Provide the [x, y] coordinate of the cell's center where the given text is located.  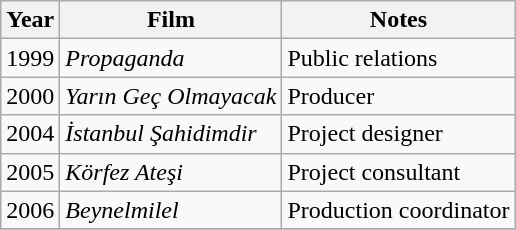
Beynelmilel [171, 210]
Propaganda [171, 58]
Project consultant [398, 172]
Production coordinator [398, 210]
Public relations [398, 58]
İstanbul Şahidimdir [171, 134]
2005 [30, 172]
2006 [30, 210]
Project designer [398, 134]
2004 [30, 134]
Producer [398, 96]
Year [30, 20]
2000 [30, 96]
Film [171, 20]
Notes [398, 20]
1999 [30, 58]
Yarın Geç Olmayacak [171, 96]
Körfez Ateşi [171, 172]
